Capture the cell that displays the provided text and extract its (X, Y) central coordinate. 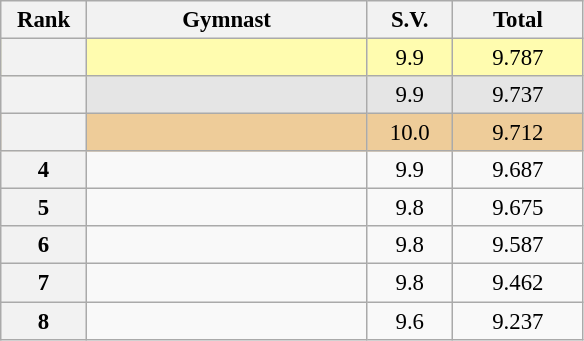
5 (44, 208)
4 (44, 170)
9.237 (518, 321)
10.0 (410, 133)
7 (44, 283)
S.V. (410, 20)
6 (44, 245)
9.462 (518, 283)
9.587 (518, 245)
9.6 (410, 321)
9.787 (518, 58)
9.712 (518, 133)
9.737 (518, 95)
9.687 (518, 170)
Rank (44, 20)
9.675 (518, 208)
8 (44, 321)
Total (518, 20)
Gymnast (226, 20)
